For the text-containing cell, return its midpoint in (X, Y) coordinate format. 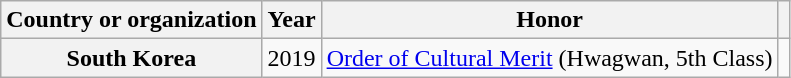
Country or organization (132, 20)
Honor (550, 20)
2019 (292, 58)
South Korea (132, 58)
Order of Cultural Merit (Hwagwan, 5th Class) (550, 58)
Year (292, 20)
